Return the (x, y) coordinate for the center point of the cell that contains the specified text.  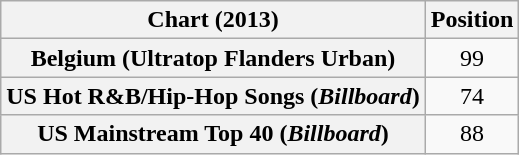
Chart (2013) (213, 20)
88 (472, 134)
Position (472, 20)
Belgium (Ultratop Flanders Urban) (213, 58)
US Hot R&B/Hip-Hop Songs (Billboard) (213, 96)
US Mainstream Top 40 (Billboard) (213, 134)
74 (472, 96)
99 (472, 58)
